Capture the cell that displays the provided text and extract its (x, y) central coordinate. 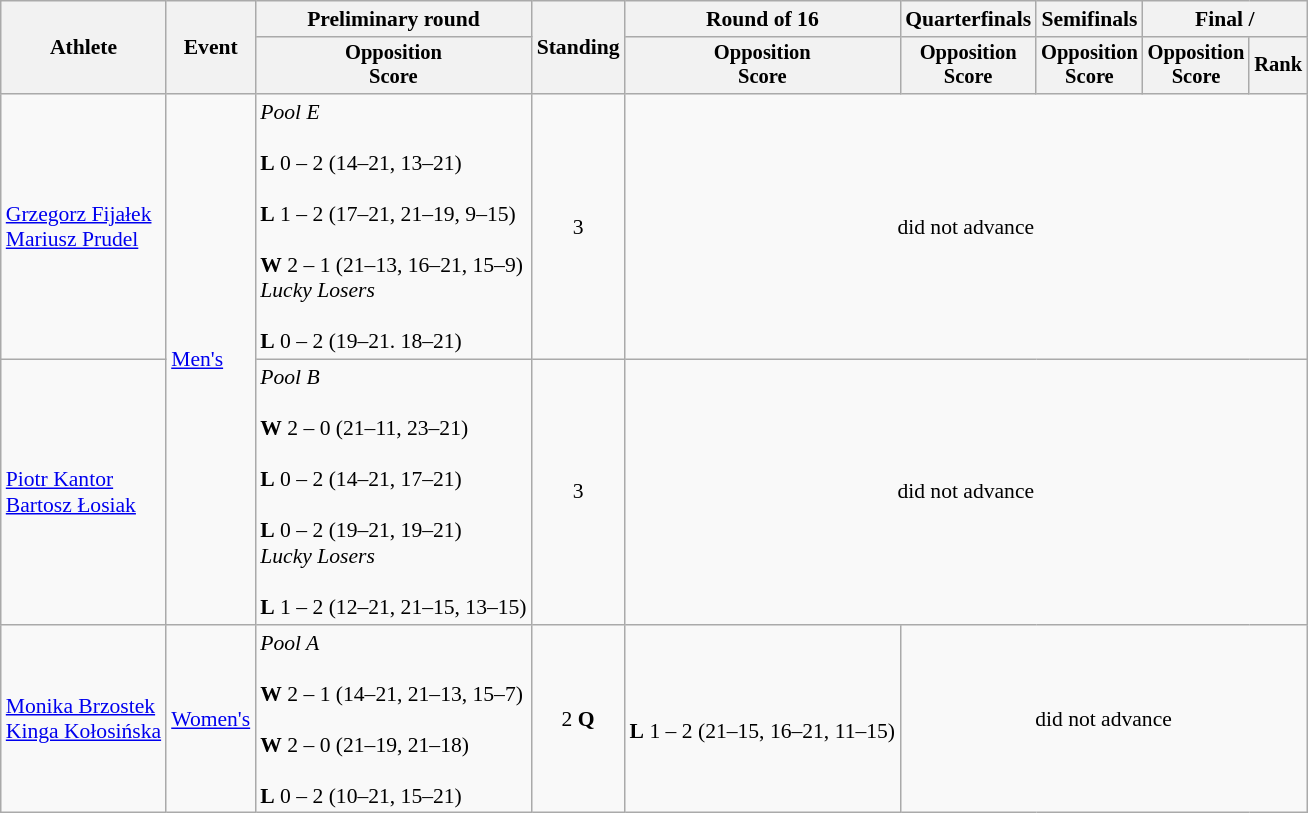
Men's (210, 359)
Event (210, 48)
Preliminary round (393, 19)
Semifinals (1090, 19)
Pool BW 2 – 0 (21–11, 23–21)L 0 – 2 (14–21, 17–21)L 0 – 2 (19–21, 19–21)Lucky LosersL 1 – 2 (12–21, 21–15, 13–15) (393, 492)
Athlete (84, 48)
Piotr KantorBartosz Łosiak (84, 492)
Final / (1225, 19)
Round of 16 (763, 19)
Quarterfinals (968, 19)
Standing (578, 48)
Grzegorz FijałekMariusz Prudel (84, 226)
Pool EL 0 – 2 (14–21, 13–21)L 1 – 2 (17–21, 21–19, 9–15)W 2 – 1 (21–13, 16–21, 15–9)Lucky LosersL 0 – 2 (19–21. 18–21) (393, 226)
Rank (1278, 66)
